Identify which cell holds the provided text, then report its [x, y] central coordinate. 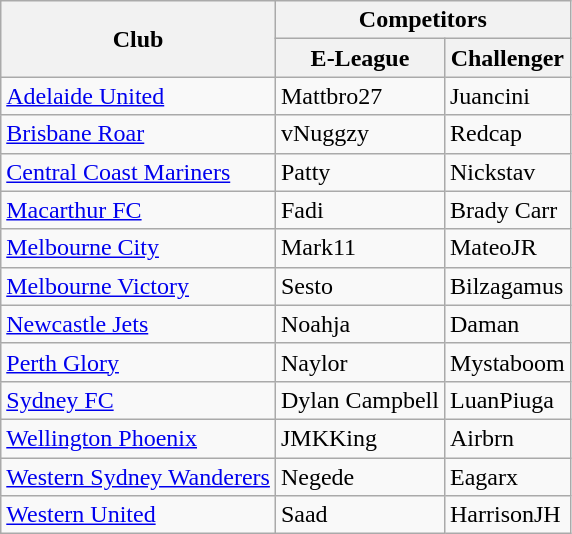
Sydney FC [138, 400]
Eagarx [507, 477]
Mystaboom [507, 362]
vNuggzy [360, 134]
Naylor [360, 362]
Western Sydney Wanderers [138, 477]
Mark11 [360, 248]
HarrisonJH [507, 515]
LuanPiuga [507, 400]
Dylan Campbell [360, 400]
Challenger [507, 58]
Brisbane Roar [138, 134]
Nickstav [507, 172]
Western United [138, 515]
Macarthur FC [138, 210]
Bilzagamus [507, 286]
Melbourne Victory [138, 286]
JMKKing [360, 438]
Melbourne City [138, 248]
Noahja [360, 324]
Perth Glory [138, 362]
Daman [507, 324]
Fadi [360, 210]
Juancini [507, 96]
Mattbro27 [360, 96]
Sesto [360, 286]
Patty [360, 172]
Saad [360, 515]
Club [138, 39]
Negede [360, 477]
Newcastle Jets [138, 324]
Brady Carr [507, 210]
Wellington Phoenix [138, 438]
Redcap [507, 134]
Central Coast Mariners [138, 172]
E-League [360, 58]
MateoJR [507, 248]
Competitors [422, 20]
Airbrn [507, 438]
Adelaide United [138, 96]
